Extract the [X, Y] coordinate from the center of the cell holding the provided text.  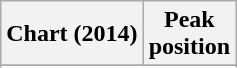
Chart (2014) [72, 34]
Peakposition [189, 34]
